Scan for the cell matching the given text and deliver its [X, Y] coordinate at center. 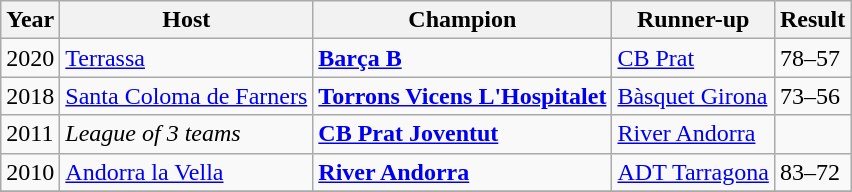
83–72 [812, 172]
Terrassa [186, 58]
2010 [30, 172]
Torrons Vicens L'Hospitalet [462, 96]
Santa Coloma de Farners [186, 96]
Barça B [462, 58]
2011 [30, 134]
78–57 [812, 58]
73–56 [812, 96]
Andorra la Vella [186, 172]
2020 [30, 58]
ADT Tarragona [693, 172]
Champion [462, 20]
2018 [30, 96]
Runner-up [693, 20]
Bàsquet Girona [693, 96]
CB Prat [693, 58]
CB Prat Joventut [462, 134]
Host [186, 20]
League of 3 teams [186, 134]
Year [30, 20]
Result [812, 20]
